Extract the (x, y) coordinate from the center of the cell holding the provided text.  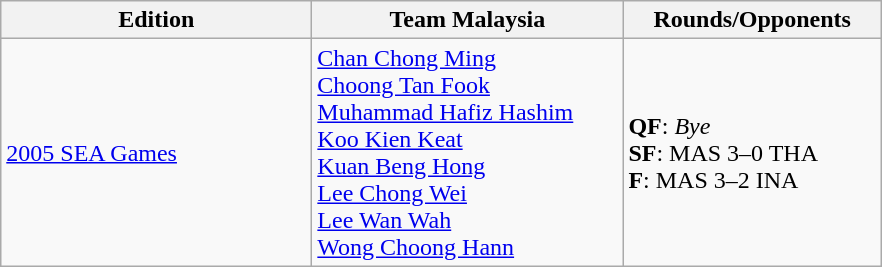
Chan Chong MingChoong Tan FookMuhammad Hafiz HashimKoo Kien KeatKuan Beng HongLee Chong WeiLee Wan WahWong Choong Hann (468, 152)
Rounds/Opponents (752, 20)
Edition (156, 20)
Team Malaysia (468, 20)
2005 SEA Games (156, 152)
QF: ByeSF: MAS 3–0 THAF: MAS 3–2 INA (752, 152)
